For the text-containing cell, return its midpoint in [X, Y] coordinate format. 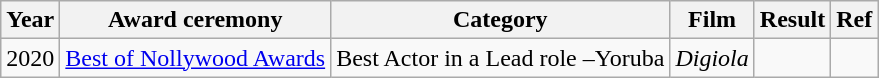
Award ceremony [196, 20]
Film [712, 20]
2020 [30, 58]
Year [30, 20]
Best of Nollywood Awards [196, 58]
Best Actor in a Lead role –Yoruba [500, 58]
Category [500, 20]
Digiola [712, 58]
Ref [854, 20]
Result [792, 20]
